Pinpoint the cell where the given text exists, returning its (X, Y) midpoint coordinate. 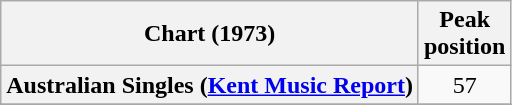
Peakposition (464, 34)
Australian Singles (Kent Music Report) (210, 85)
57 (464, 85)
Chart (1973) (210, 34)
